Output the [x, y] coordinate of the center of the cell containing the given text.  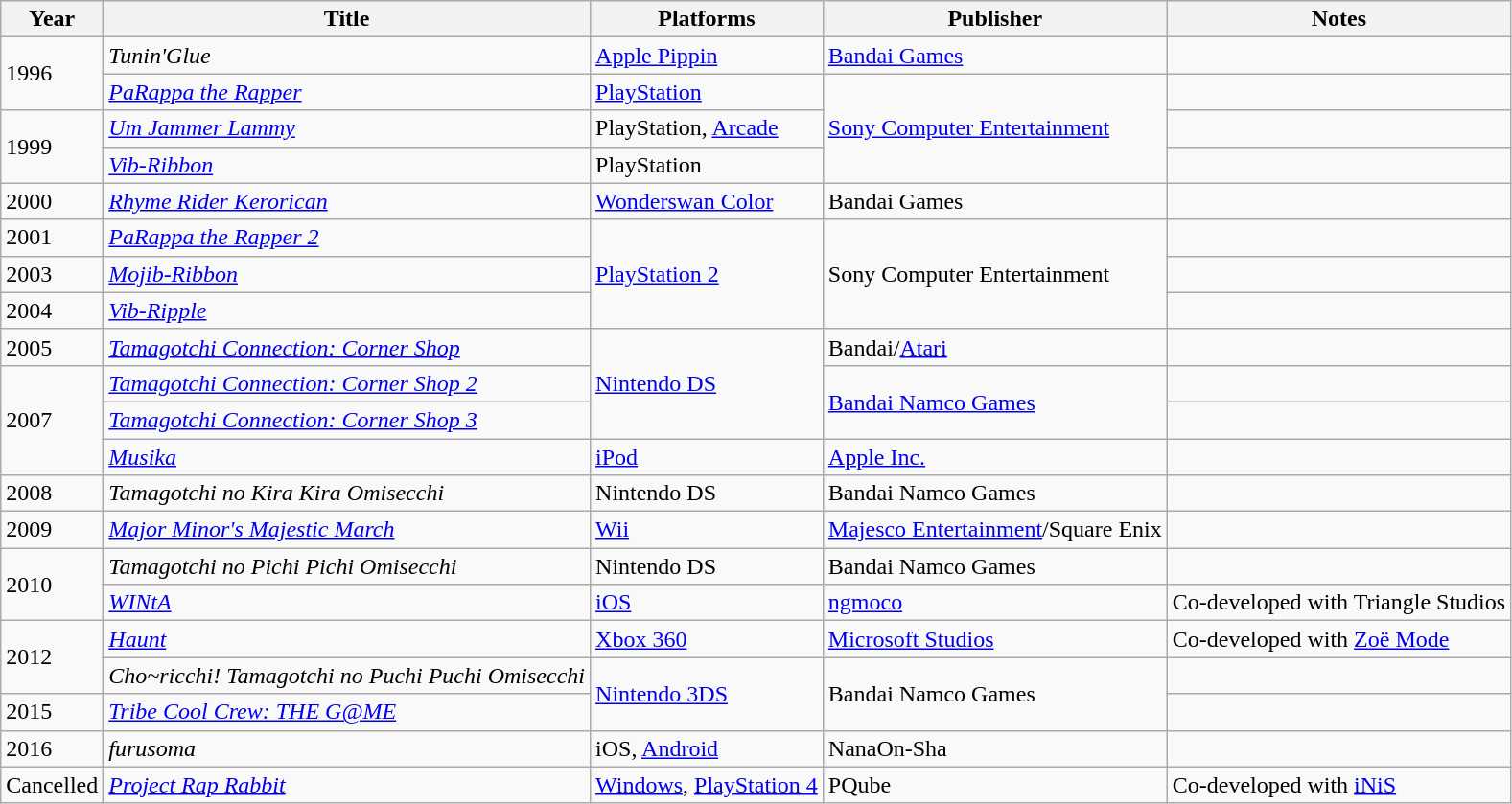
Tamagotchi Connection: Corner Shop 2 [347, 383]
Publisher [995, 19]
2010 [52, 585]
1999 [52, 147]
Title [347, 19]
Majesco Entertainment/Square Enix [995, 530]
Apple Pippin [708, 56]
Windows, PlayStation 4 [708, 785]
PaRappa the Rapper [347, 92]
iOS, Android [708, 748]
2007 [52, 420]
PlayStation 2 [708, 274]
Microsoft Studios [995, 639]
Tribe Cool Crew: THE G@ME [347, 712]
PaRappa the Rapper 2 [347, 238]
ngmoco [995, 603]
Xbox 360 [708, 639]
Nintendo 3DS [708, 694]
Apple Inc. [995, 457]
Rhyme Rider Kerorican [347, 201]
2009 [52, 530]
iPod [708, 457]
Cho~ricchi! Tamagotchi no Puchi Puchi Omisecchi [347, 676]
Platforms [708, 19]
2001 [52, 238]
Bandai/Atari [995, 347]
Vib-Ripple [347, 310]
furusoma [347, 748]
2003 [52, 274]
Co-developed with Zoë Mode [1338, 639]
2015 [52, 712]
Co-developed with Triangle Studios [1338, 603]
Tamagotchi Connection: Corner Shop 3 [347, 420]
Wii [708, 530]
Mojib-Ribbon [347, 274]
2008 [52, 494]
2016 [52, 748]
Notes [1338, 19]
Tamagotchi Connection: Corner Shop [347, 347]
Vib-Ribbon [347, 165]
PlayStation, Arcade [708, 128]
PQube [995, 785]
Haunt [347, 639]
2005 [52, 347]
Co-developed with iNiS [1338, 785]
Cancelled [52, 785]
2000 [52, 201]
Major Minor's Majestic March [347, 530]
Tunin'Glue [347, 56]
Tamagotchi no Pichi Pichi Omisecchi [347, 566]
Musika [347, 457]
Wonderswan Color [708, 201]
Tamagotchi no Kira Kira Omisecchi [347, 494]
iOS [708, 603]
NanaOn-Sha [995, 748]
2012 [52, 657]
2004 [52, 310]
1996 [52, 74]
Um Jammer Lammy [347, 128]
WINtA [347, 603]
Year [52, 19]
Project Rap Rabbit [347, 785]
